Return the (X, Y) coordinate for the center point of the cell that contains the specified text.  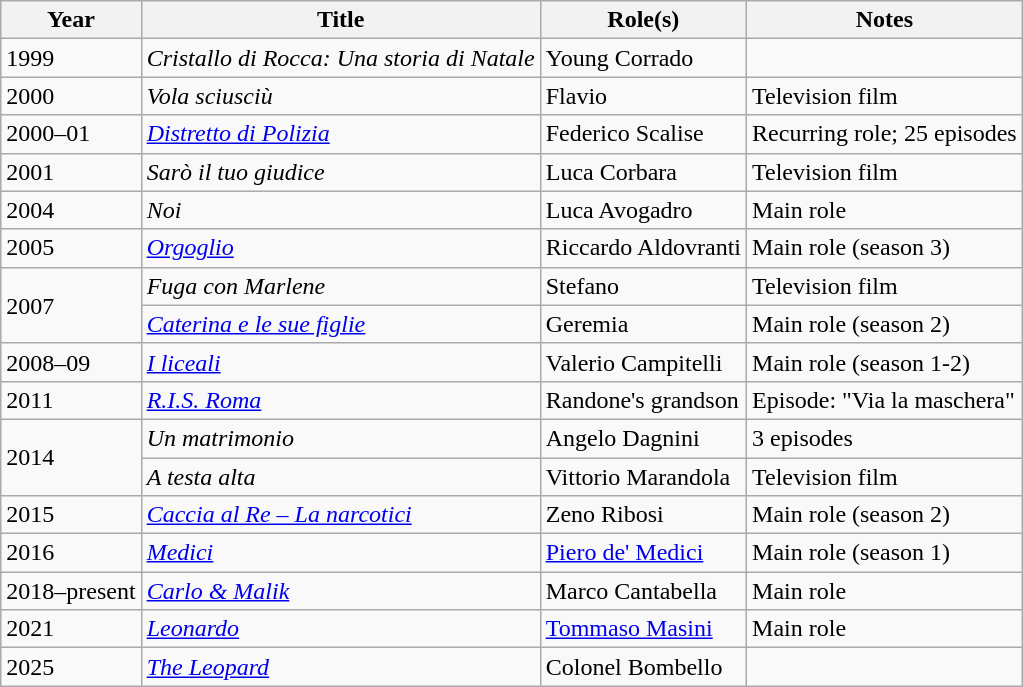
Angelo Dagnini (643, 438)
Fuga con Marlene (340, 286)
2021 (71, 629)
2008–09 (71, 362)
Main role (season 1-2) (885, 362)
Role(s) (643, 20)
Vittorio Marandola (643, 477)
Stefano (643, 286)
Marco Cantabella (643, 591)
Vola sciusciù (340, 96)
Valerio Campitelli (643, 362)
Orgoglio (340, 248)
Title (340, 20)
Main role (season 3) (885, 248)
2000 (71, 96)
Medici (340, 553)
2004 (71, 210)
2001 (71, 172)
Leonardo (340, 629)
2005 (71, 248)
2007 (71, 305)
R.I.S. Roma (340, 400)
Recurring role; 25 episodes (885, 134)
Episode: "Via la maschera" (885, 400)
Carlo & Malik (340, 591)
Flavio (643, 96)
2015 (71, 515)
1999 (71, 58)
Sarò il tuo giudice (340, 172)
Tommaso Masini (643, 629)
The Leopard (340, 667)
I liceali (340, 362)
Caterina e le sue figlie (340, 324)
Year (71, 20)
Zeno Ribosi (643, 515)
Geremia (643, 324)
2018–present (71, 591)
Colonel Bombello (643, 667)
Distretto di Polizia (340, 134)
3 episodes (885, 438)
Young Corrado (643, 58)
Main role (season 1) (885, 553)
A testa alta (340, 477)
2011 (71, 400)
2014 (71, 457)
2025 (71, 667)
Federico Scalise (643, 134)
2000–01 (71, 134)
Randone's grandson (643, 400)
Un matrimonio (340, 438)
Luca Corbara (643, 172)
Luca Avogadro (643, 210)
Riccardo Aldovranti (643, 248)
Cristallo di Rocca: Una storia di Natale (340, 58)
Caccia al Re – La narcotici (340, 515)
2016 (71, 553)
Noi (340, 210)
Notes (885, 20)
Piero de' Medici (643, 553)
